Pinpoint the cell where the given text exists, returning its [x, y] midpoint coordinate. 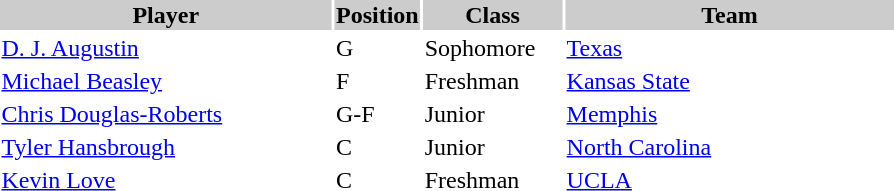
Michael Beasley [166, 81]
C [377, 147]
Freshman [492, 81]
Memphis [730, 114]
Kansas State [730, 81]
G [377, 48]
G-F [377, 114]
Team [730, 15]
Tyler Hansbrough [166, 147]
North Carolina [730, 147]
Chris Douglas-Roberts [166, 114]
D. J. Augustin [166, 48]
Player [166, 15]
Class [492, 15]
F [377, 81]
Position [377, 15]
Sophomore [492, 48]
Texas [730, 48]
